Return the [X, Y] coordinate for the center point of the cell that contains the specified text.  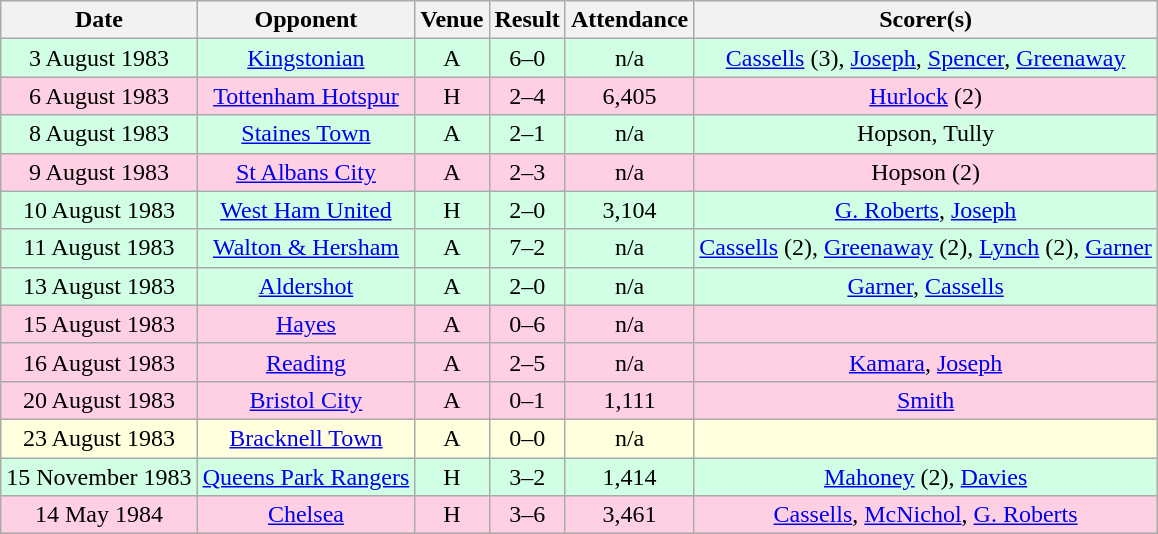
0–6 [527, 324]
Date [99, 20]
St Albans City [306, 172]
Hayes [306, 324]
2–5 [527, 362]
Garner, Cassells [926, 286]
15 November 1983 [99, 477]
Queens Park Rangers [306, 477]
Cassells (2), Greenaway (2), Lynch (2), Garner [926, 248]
6–0 [527, 58]
3,104 [629, 210]
Kamara, Joseph [926, 362]
Attendance [629, 20]
6,405 [629, 96]
Aldershot [306, 286]
Hopson, Tully [926, 134]
Hurlock (2) [926, 96]
Chelsea [306, 515]
Staines Town [306, 134]
Smith [926, 400]
9 August 1983 [99, 172]
13 August 1983 [99, 286]
Bristol City [306, 400]
G. Roberts, Joseph [926, 210]
Reading [306, 362]
7–2 [527, 248]
10 August 1983 [99, 210]
West Ham United [306, 210]
3 August 1983 [99, 58]
Scorer(s) [926, 20]
Bracknell Town [306, 438]
23 August 1983 [99, 438]
2–3 [527, 172]
0–1 [527, 400]
11 August 1983 [99, 248]
2–1 [527, 134]
Kingstonian [306, 58]
2–4 [527, 96]
Opponent [306, 20]
14 May 1984 [99, 515]
Cassells (3), Joseph, Spencer, Greenaway [926, 58]
Venue [452, 20]
8 August 1983 [99, 134]
1,414 [629, 477]
15 August 1983 [99, 324]
16 August 1983 [99, 362]
0–0 [527, 438]
20 August 1983 [99, 400]
Result [527, 20]
Mahoney (2), Davies [926, 477]
Cassells, McNichol, G. Roberts [926, 515]
1,111 [629, 400]
Walton & Hersham [306, 248]
3,461 [629, 515]
6 August 1983 [99, 96]
Hopson (2) [926, 172]
3–6 [527, 515]
Tottenham Hotspur [306, 96]
3–2 [527, 477]
